Provide the (x, y) coordinate of the cell's center where the given text is located.  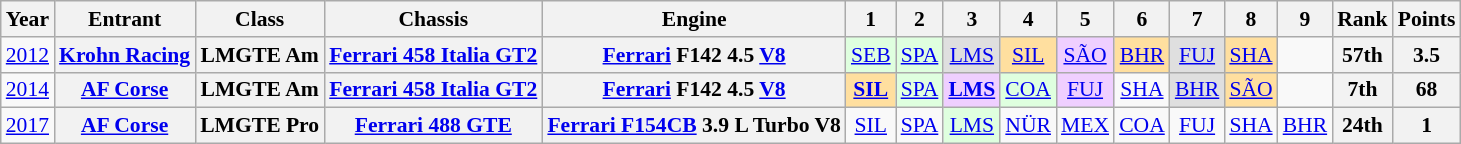
5 (1085, 19)
LMGTE Pro (260, 126)
NÜR (1028, 126)
SEB (871, 55)
8 (1250, 19)
6 (1142, 19)
2017 (28, 126)
2012 (28, 55)
Ferrari 488 GTE (433, 126)
9 (1306, 19)
Year (28, 19)
3.5 (1427, 55)
Chassis (433, 19)
Engine (694, 19)
7th (1362, 90)
4 (1028, 19)
2 (920, 19)
3 (972, 19)
24th (1362, 126)
57th (1362, 55)
68 (1427, 90)
Krohn Racing (124, 55)
Class (260, 19)
Ferrari F154CB 3.9 L Turbo V8 (694, 126)
Rank (1362, 19)
Entrant (124, 19)
Points (1427, 19)
7 (1198, 19)
2014 (28, 90)
MEX (1085, 126)
